Scan for the cell matching the given text and deliver its (X, Y) coordinate at center. 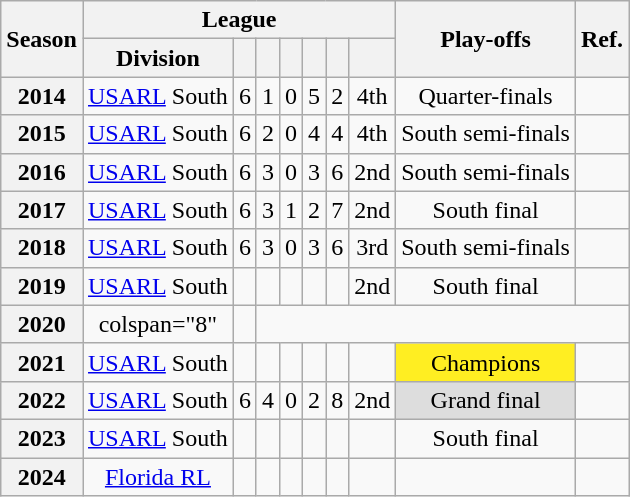
2017 (42, 210)
Grand final (486, 400)
Ref. (602, 39)
2014 (42, 96)
2024 (42, 477)
2016 (42, 172)
2020 (42, 324)
3rd (372, 248)
2022 (42, 400)
Champions (486, 362)
Play-offs (486, 39)
2015 (42, 134)
League (238, 20)
Season (42, 39)
2018 (42, 248)
7 (338, 210)
5 (314, 96)
8 (338, 400)
Division (158, 58)
2021 (42, 362)
Quarter-finals (486, 96)
2023 (42, 438)
2019 (42, 286)
colspan="8" (158, 324)
Florida RL (158, 477)
